Find where the given text appears and provide that cell's center as [X, Y] coordinate. 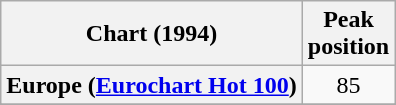
Chart (1994) [152, 34]
Europe (Eurochart Hot 100) [152, 85]
Peakposition [348, 34]
85 [348, 85]
